Scan for the cell matching the given text and deliver its [X, Y] coordinate at center. 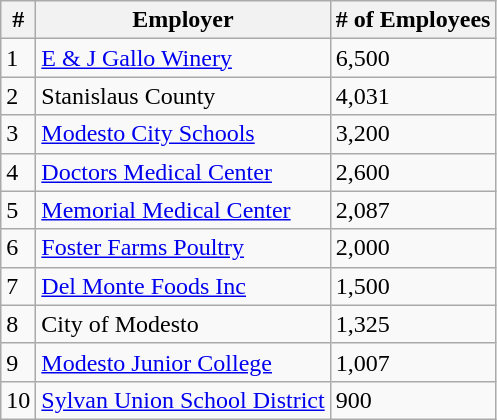
# [18, 20]
Modesto City Schools [183, 134]
Employer [183, 20]
4 [18, 172]
3,200 [413, 134]
Doctors Medical Center [183, 172]
Foster Farms Poultry [183, 248]
E & J Gallo Winery [183, 58]
2,000 [413, 248]
1,325 [413, 324]
2,087 [413, 210]
1 [18, 58]
900 [413, 400]
2 [18, 96]
Modesto Junior College [183, 362]
# of Employees [413, 20]
7 [18, 286]
2,600 [413, 172]
3 [18, 134]
1,007 [413, 362]
City of Modesto [183, 324]
Del Monte Foods Inc [183, 286]
Stanislaus County [183, 96]
6,500 [413, 58]
Sylvan Union School District [183, 400]
6 [18, 248]
9 [18, 362]
10 [18, 400]
Memorial Medical Center [183, 210]
8 [18, 324]
4,031 [413, 96]
5 [18, 210]
1,500 [413, 286]
